Return the (x, y) coordinate for the center point of the cell that contains the specified text.  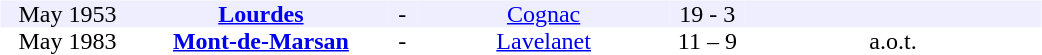
Cognac (544, 14)
May 1983 (67, 42)
11 – 9 (707, 42)
Lourdes (260, 14)
Lavelanet (544, 42)
a.o.t. (894, 42)
May 1953 (67, 14)
19 - 3 (707, 14)
Mont-de-Marsan (260, 42)
